From the cell containing the given text, extract its center point as (X, Y) coordinate. 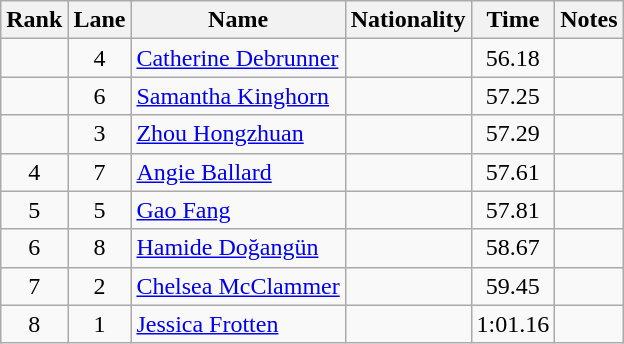
Rank (34, 20)
2 (100, 286)
56.18 (513, 58)
Lane (100, 20)
Catherine Debrunner (238, 58)
Chelsea McClammer (238, 286)
Notes (589, 20)
59.45 (513, 286)
1:01.16 (513, 324)
Jessica Frotten (238, 324)
Hamide Doğangün (238, 248)
Gao Fang (238, 210)
Samantha Kinghorn (238, 96)
57.61 (513, 172)
1 (100, 324)
Zhou Hongzhuan (238, 134)
3 (100, 134)
57.25 (513, 96)
57.81 (513, 210)
58.67 (513, 248)
Angie Ballard (238, 172)
Name (238, 20)
57.29 (513, 134)
Time (513, 20)
Nationality (408, 20)
